Search for the cell housing the specified text and yield its [x, y] center coordinate. 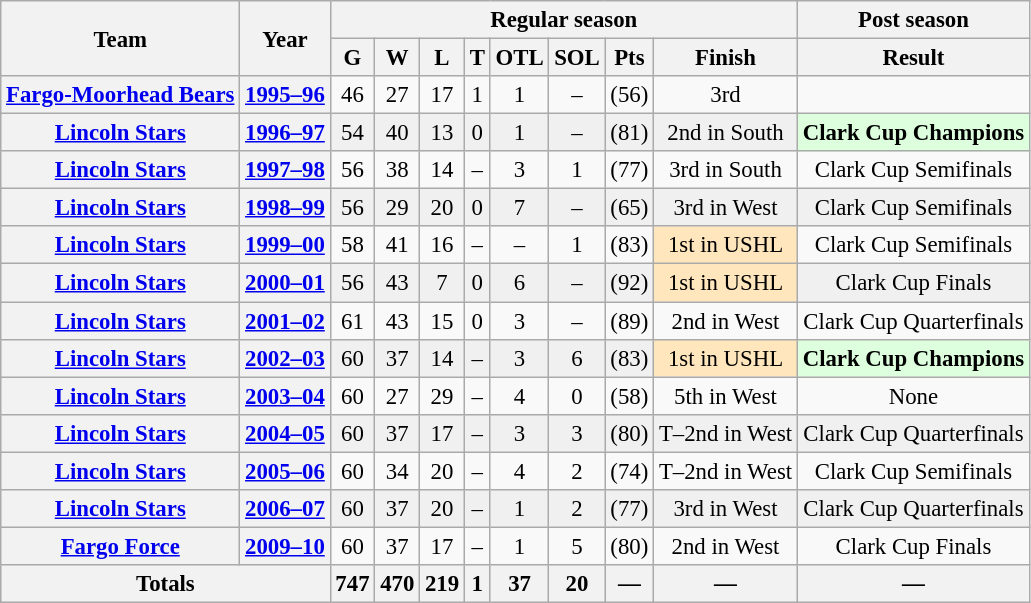
L [442, 58]
Finish [726, 58]
SOL [577, 58]
2nd in South [726, 133]
2003–04 [285, 396]
Fargo Force [120, 546]
54 [352, 133]
1996–97 [285, 133]
1995–96 [285, 95]
None [913, 396]
5 [577, 546]
34 [398, 471]
Totals [166, 584]
Post season [913, 20]
40 [398, 133]
3rd [726, 95]
3rd in South [726, 170]
2005–06 [285, 471]
Team [120, 38]
1998–99 [285, 208]
16 [442, 245]
Pts [630, 58]
5th in West [726, 396]
2000–01 [285, 283]
(58) [630, 396]
OTL [520, 58]
2006–07 [285, 509]
W [398, 58]
T [477, 58]
13 [442, 133]
Result [913, 58]
2004–05 [285, 433]
41 [398, 245]
15 [442, 321]
Year [285, 38]
Fargo-Moorhead Bears [120, 95]
747 [352, 584]
(92) [630, 283]
2002–03 [285, 358]
(65) [630, 208]
G [352, 58]
(56) [630, 95]
58 [352, 245]
2009–10 [285, 546]
219 [442, 584]
1999–00 [285, 245]
470 [398, 584]
(81) [630, 133]
46 [352, 95]
61 [352, 321]
(74) [630, 471]
(89) [630, 321]
1997–98 [285, 170]
38 [398, 170]
2001–02 [285, 321]
Regular season [564, 20]
